Provide the [X, Y] coordinate of the cell's center where the given text is located.  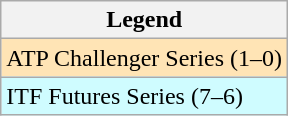
Legend [144, 20]
ATP Challenger Series (1–0) [144, 58]
ITF Futures Series (7–6) [144, 96]
